Extract the [X, Y] coordinate from the center of the cell holding the provided text.  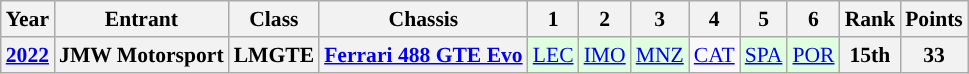
JMW Motorsport [142, 55]
SPA [764, 55]
6 [813, 19]
Chassis [424, 19]
1 [554, 19]
Entrant [142, 19]
4 [714, 19]
CAT [714, 55]
LMGTE [274, 55]
Rank [870, 19]
LEC [554, 55]
15th [870, 55]
2022 [28, 55]
33 [934, 55]
3 [660, 19]
Ferrari 488 GTE Evo [424, 55]
IMO [605, 55]
5 [764, 19]
MNZ [660, 55]
POR [813, 55]
Class [274, 19]
Points [934, 19]
Year [28, 19]
2 [605, 19]
